Output the [x, y] coordinate of the center of the cell containing the given text.  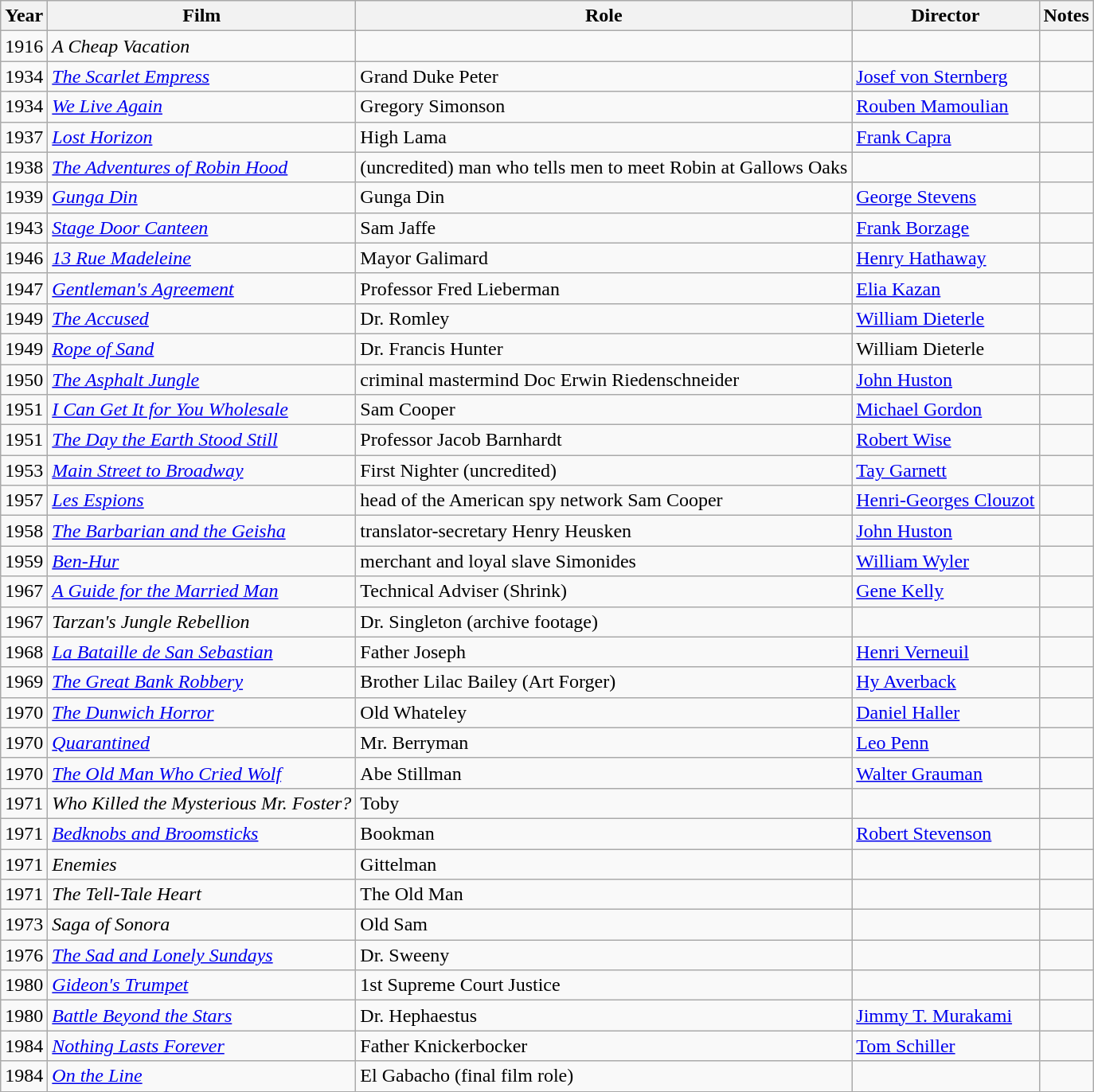
Enemies [202, 864]
Dr. Singleton (archive footage) [604, 622]
The Tell-Tale Heart [202, 895]
Frank Borzage [946, 228]
1943 [24, 228]
We Live Again [202, 107]
Brother Lilac Bailey (Art Forger) [604, 682]
1968 [24, 652]
13 Rue Madeleine [202, 258]
1957 [24, 501]
1939 [24, 197]
Robert Stevenson [946, 833]
Tarzan's Jungle Rebellion [202, 622]
merchant and loyal slave Simonides [604, 561]
Toby [604, 803]
Henri-Georges Clouzot [946, 501]
Professor Jacob Barnhardt [604, 440]
Old Whateley [604, 712]
Walter Grauman [946, 773]
El Gabacho (final film role) [604, 1076]
1947 [24, 288]
High Lama [604, 137]
I Can Get It for You Wholesale [202, 410]
1937 [24, 137]
1973 [24, 925]
Dr. Hephaestus [604, 1016]
Tom Schiller [946, 1046]
Year [24, 16]
1969 [24, 682]
1946 [24, 258]
Ben-Hur [202, 561]
Sam Jaffe [604, 228]
head of the American spy network Sam Cooper [604, 501]
Lost Horizon [202, 137]
Henry Hathaway [946, 258]
William Wyler [946, 561]
Gideon's Trumpet [202, 985]
The Sad and Lonely Sundays [202, 955]
Role [604, 16]
Leo Penn [946, 743]
Rouben Mamoulian [946, 107]
Mayor Galimard [604, 258]
Nothing Lasts Forever [202, 1046]
The Barbarian and the Geisha [202, 531]
The Asphalt Jungle [202, 380]
The Scarlet Empress [202, 76]
Director [946, 16]
Gregory Simonson [604, 107]
La Bataille de San Sebastian [202, 652]
Michael Gordon [946, 410]
Stage Door Canteen [202, 228]
On the Line [202, 1076]
Gene Kelly [946, 591]
Abe Stillman [604, 773]
(uncredited) man who tells men to meet Robin at Gallows Oaks [604, 167]
A Cheap Vacation [202, 46]
Saga of Sonora [202, 925]
The Accused [202, 318]
Dr. Francis Hunter [604, 349]
Gentleman's Agreement [202, 288]
Robert Wise [946, 440]
Dr. Sweeny [604, 955]
The Adventures of Robin Hood [202, 167]
The Great Bank Robbery [202, 682]
A Guide for the Married Man [202, 591]
The Old Man Who Cried Wolf [202, 773]
Dr. Romley [604, 318]
Bookman [604, 833]
translator-secretary Henry Heusken [604, 531]
Bedknobs and Broomsticks [202, 833]
Father Knickerbocker [604, 1046]
Battle Beyond the Stars [202, 1016]
Daniel Haller [946, 712]
Who Killed the Mysterious Mr. Foster? [202, 803]
Tay Garnett [946, 470]
1st Supreme Court Justice [604, 985]
The Old Man [604, 895]
Jimmy T. Murakami [946, 1016]
1953 [24, 470]
Technical Adviser (Shrink) [604, 591]
Rope of Sand [202, 349]
Sam Cooper [604, 410]
Film [202, 16]
Gittelman [604, 864]
Old Sam [604, 925]
Mr. Berryman [604, 743]
1938 [24, 167]
1976 [24, 955]
Les Espions [202, 501]
Hy Averback [946, 682]
Main Street to Broadway [202, 470]
criminal mastermind Doc Erwin Riedenschneider [604, 380]
1958 [24, 531]
1916 [24, 46]
First Nighter (uncredited) [604, 470]
The Day the Earth Stood Still [202, 440]
Frank Capra [946, 137]
Quarantined [202, 743]
Father Joseph [604, 652]
Henri Verneuil [946, 652]
George Stevens [946, 197]
Professor Fred Lieberman [604, 288]
1950 [24, 380]
1959 [24, 561]
Josef von Sternberg [946, 76]
Grand Duke Peter [604, 76]
The Dunwich Horror [202, 712]
Notes [1066, 16]
Elia Kazan [946, 288]
